Find where the given text appears and provide that cell's center as [X, Y] coordinate. 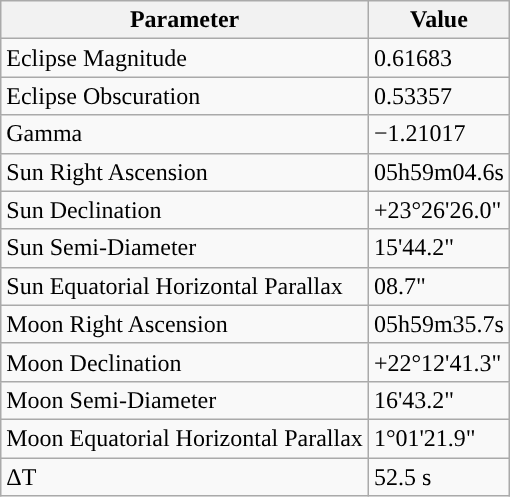
Eclipse Magnitude [185, 58]
Sun Equatorial Horizontal Parallax [185, 286]
52.5 s [438, 477]
Value [438, 20]
Moon Semi-Diameter [185, 400]
Moon Declination [185, 362]
Eclipse Obscuration [185, 96]
05h59m04.6s [438, 172]
Moon Equatorial Horizontal Parallax [185, 438]
Moon Right Ascension [185, 324]
1°01'21.9" [438, 438]
16'43.2" [438, 400]
Parameter [185, 20]
08.7" [438, 286]
05h59m35.7s [438, 324]
Sun Right Ascension [185, 172]
+22°12'41.3" [438, 362]
0.53357 [438, 96]
Sun Declination [185, 210]
Gamma [185, 134]
Sun Semi-Diameter [185, 248]
−1.21017 [438, 134]
15'44.2" [438, 248]
ΔT [185, 477]
0.61683 [438, 58]
+23°26'26.0" [438, 210]
